Identify which cell holds the provided text, then report its [x, y] central coordinate. 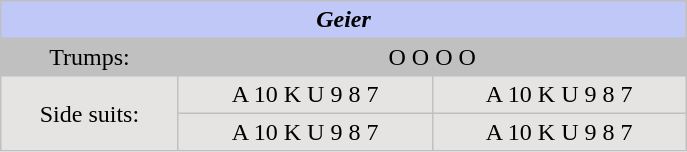
Trumps: [90, 57]
O O O O [432, 57]
Geier [344, 20]
Side suits: [90, 113]
